Identify which cell holds the provided text, then report its [X, Y] central coordinate. 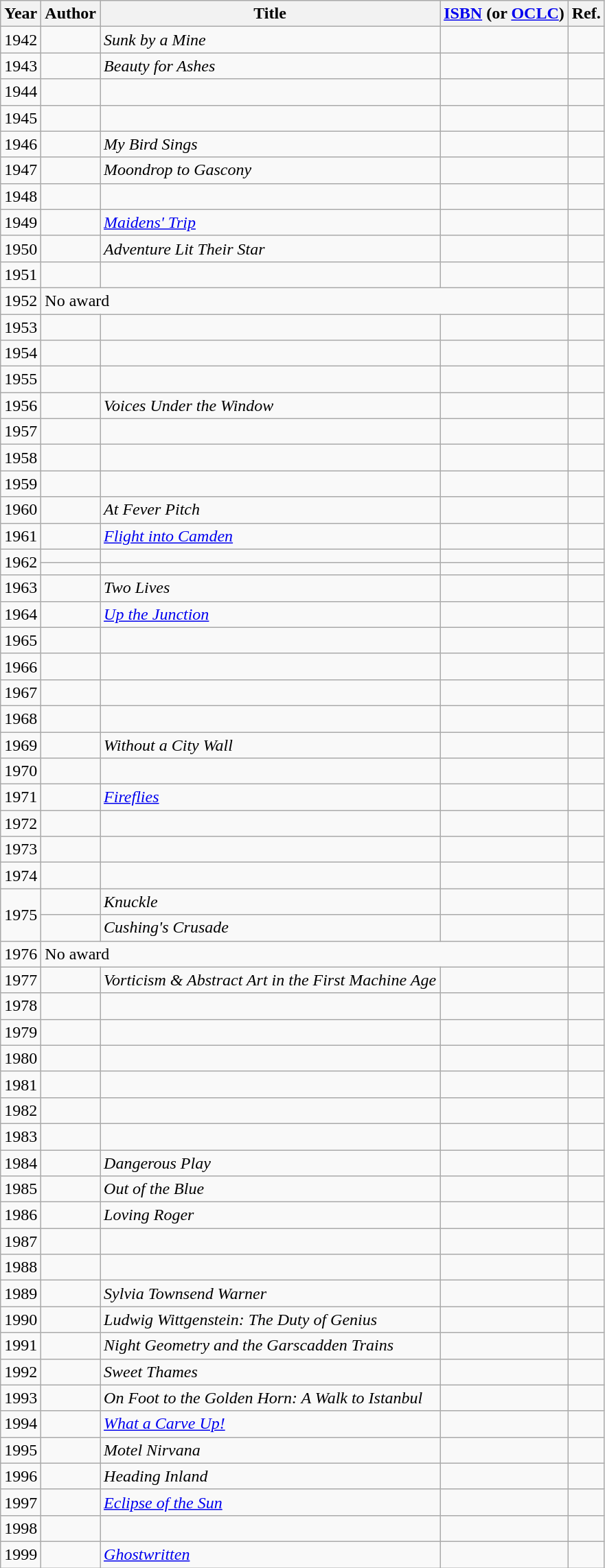
Knuckle [271, 902]
1948 [21, 196]
Title [271, 14]
Moondrop to Gascony [271, 170]
1954 [21, 353]
Motel Nirvana [271, 1450]
1999 [21, 1554]
Eclipse of the Sun [271, 1502]
Beauty for Ashes [271, 66]
1998 [21, 1528]
1996 [21, 1476]
Heading Inland [271, 1476]
1968 [21, 718]
1988 [21, 1267]
What a Carve Up! [271, 1424]
1975 [21, 915]
1944 [21, 92]
1984 [21, 1163]
1952 [21, 301]
1956 [21, 406]
Cushing's Crusade [271, 928]
1993 [21, 1398]
Vorticism & Abstract Art in the First Machine Age [271, 980]
1965 [21, 640]
1971 [21, 797]
1969 [21, 745]
1942 [21, 40]
Adventure Lit Their Star [271, 248]
At Fever Pitch [271, 510]
Without a City Wall [271, 745]
1947 [21, 170]
Loving Roger [271, 1215]
1978 [21, 1006]
1951 [21, 274]
1962 [21, 562]
Sweet Thames [271, 1372]
Ref. [586, 14]
1963 [21, 588]
1957 [21, 432]
1994 [21, 1424]
1981 [21, 1084]
ISBN (or OCLC) [504, 14]
Fireflies [271, 797]
1958 [21, 458]
1950 [21, 248]
Out of the Blue [271, 1189]
On Foot to the Golden Horn: A Walk to Istanbul [271, 1398]
1967 [21, 692]
Voices Under the Window [271, 406]
1959 [21, 484]
Year [21, 14]
1987 [21, 1241]
Maidens' Trip [271, 222]
Ghostwritten [271, 1554]
My Bird Sings [271, 144]
1985 [21, 1189]
Sylvia Townsend Warner [271, 1294]
1973 [21, 850]
1945 [21, 118]
Up the Junction [271, 614]
Night Geometry and the Garscadden Trains [271, 1346]
Dangerous Play [271, 1163]
1960 [21, 510]
1964 [21, 614]
1995 [21, 1450]
1953 [21, 327]
1986 [21, 1215]
1972 [21, 823]
Author [71, 14]
1961 [21, 536]
1980 [21, 1058]
1989 [21, 1294]
1946 [21, 144]
1974 [21, 876]
1949 [21, 222]
1970 [21, 771]
1943 [21, 66]
1977 [21, 980]
Two Lives [271, 588]
Flight into Camden [271, 536]
1979 [21, 1032]
1997 [21, 1502]
Sunk by a Mine [271, 40]
1992 [21, 1372]
1955 [21, 379]
1976 [21, 954]
1991 [21, 1346]
1982 [21, 1110]
1983 [21, 1136]
Ludwig Wittgenstein: The Duty of Genius [271, 1320]
1990 [21, 1320]
1966 [21, 666]
